Return the (x, y) coordinate for the center point of the cell that contains the specified text.  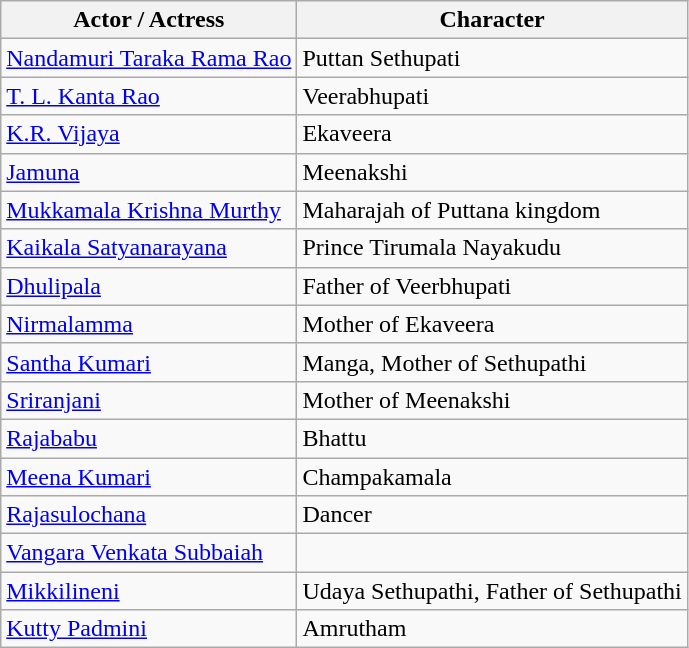
Actor / Actress (149, 20)
Bhattu (492, 438)
Mikkilineni (149, 591)
Mother of Ekaveera (492, 324)
Puttan Sethupati (492, 58)
Character (492, 20)
Meena Kumari (149, 477)
Dancer (492, 515)
Prince Tirumala Nayakudu (492, 248)
Udaya Sethupathi, Father of Sethupathi (492, 591)
Nirmalamma (149, 324)
Vangara Venkata Subbaiah (149, 553)
Amrutham (492, 629)
Nandamuri Taraka Rama Rao (149, 58)
T. L. Kanta Rao (149, 96)
Meenakshi (492, 172)
Dhulipala (149, 286)
Ekaveera (492, 134)
Maharajah of Puttana kingdom (492, 210)
Kutty Padmini (149, 629)
Jamuna (149, 172)
Santha Kumari (149, 362)
Rajababu (149, 438)
Sriranjani (149, 400)
Veerabhupati (492, 96)
Mukkamala Krishna Murthy (149, 210)
K.R. Vijaya (149, 134)
Manga, Mother of Sethupathi (492, 362)
Mother of Meenakshi (492, 400)
Father of Veerbhupati (492, 286)
Kaikala Satyanarayana (149, 248)
Champakamala (492, 477)
Rajasulochana (149, 515)
